From the cell containing the given text, extract its center point as [X, Y] coordinate. 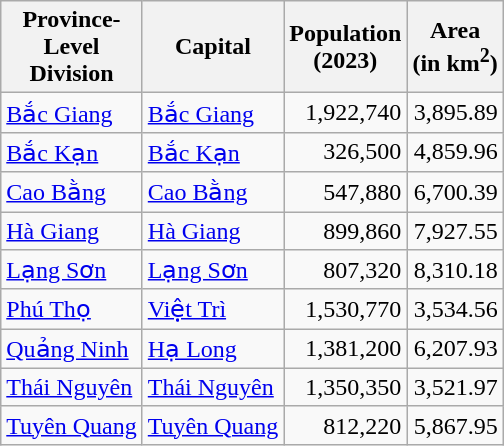
3,895.89 [455, 113]
Quảng Ninh [72, 349]
1,350,350 [346, 387]
Capital [213, 47]
Area(in km2) [455, 47]
807,320 [346, 270]
Việt Trì [213, 309]
5,867.95 [455, 425]
326,500 [346, 152]
3,534.56 [455, 309]
547,880 [346, 192]
6,700.39 [455, 192]
Hạ Long [213, 349]
Phú Thọ [72, 309]
1,530,770 [346, 309]
Population(2023) [346, 47]
1,381,200 [346, 349]
7,927.55 [455, 231]
1,922,740 [346, 113]
899,860 [346, 231]
Province-LevelDivision [72, 47]
6,207.93 [455, 349]
3,521.97 [455, 387]
8,310.18 [455, 270]
4,859.96 [455, 152]
812,220 [346, 425]
